Find where the given text appears and provide that cell's center as (X, Y) coordinate. 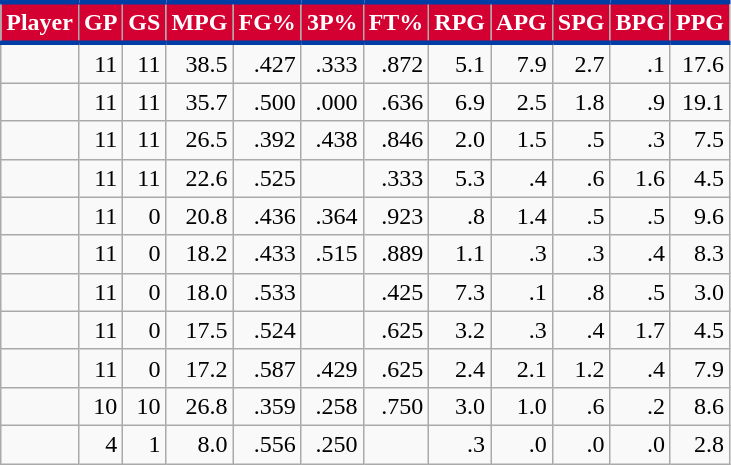
26.5 (200, 140)
5.3 (460, 178)
.000 (332, 102)
PPG (700, 22)
8.6 (700, 406)
GS (144, 22)
.436 (267, 216)
.500 (267, 102)
.2 (640, 406)
8.3 (700, 254)
17.5 (200, 330)
18.0 (200, 292)
22.6 (200, 178)
FT% (396, 22)
2.5 (522, 102)
18.2 (200, 254)
.433 (267, 254)
1.1 (460, 254)
.533 (267, 292)
2.1 (522, 368)
.250 (332, 444)
1.7 (640, 330)
8.0 (200, 444)
7.3 (460, 292)
FG% (267, 22)
6.9 (460, 102)
MPG (200, 22)
.750 (396, 406)
3P% (332, 22)
.425 (396, 292)
BPG (640, 22)
17.2 (200, 368)
.258 (332, 406)
.427 (267, 63)
1.8 (581, 102)
.359 (267, 406)
2.0 (460, 140)
.889 (396, 254)
.429 (332, 368)
4 (100, 444)
1.0 (522, 406)
9.6 (700, 216)
7.5 (700, 140)
5.1 (460, 63)
.364 (332, 216)
38.5 (200, 63)
26.8 (200, 406)
.872 (396, 63)
19.1 (700, 102)
2.7 (581, 63)
GP (100, 22)
Player (40, 22)
1.4 (522, 216)
.556 (267, 444)
.923 (396, 216)
17.6 (700, 63)
20.8 (200, 216)
2.4 (460, 368)
RPG (460, 22)
2.8 (700, 444)
35.7 (200, 102)
1 (144, 444)
.524 (267, 330)
.846 (396, 140)
.9 (640, 102)
1.2 (581, 368)
.515 (332, 254)
.525 (267, 178)
1.5 (522, 140)
.636 (396, 102)
.392 (267, 140)
1.6 (640, 178)
APG (522, 22)
.438 (332, 140)
3.2 (460, 330)
SPG (581, 22)
.587 (267, 368)
